Capture the cell that displays the provided text and extract its (x, y) central coordinate. 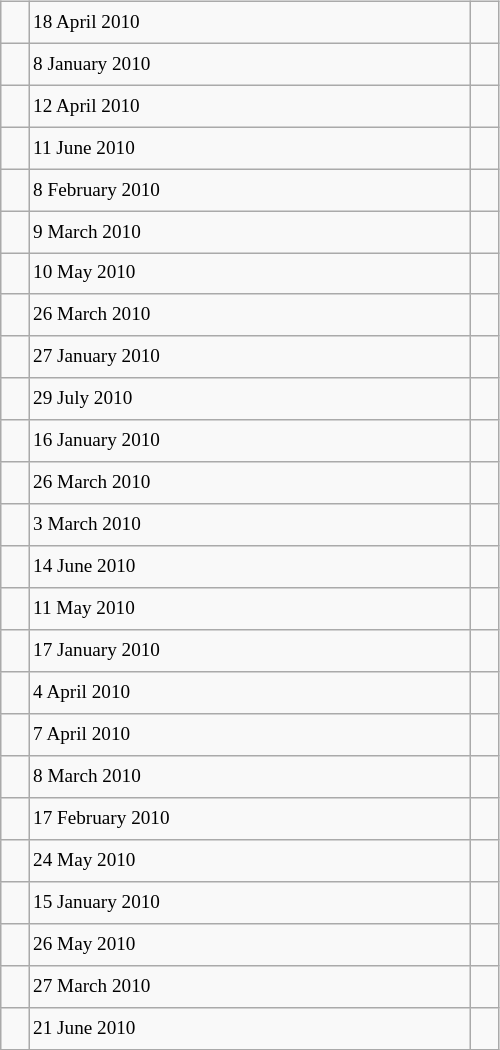
8 February 2010 (249, 190)
8 March 2010 (249, 777)
12 April 2010 (249, 106)
18 April 2010 (249, 22)
9 March 2010 (249, 232)
26 May 2010 (249, 944)
24 May 2010 (249, 861)
8 January 2010 (249, 64)
21 June 2010 (249, 1028)
14 June 2010 (249, 567)
10 May 2010 (249, 274)
11 June 2010 (249, 148)
3 March 2010 (249, 525)
15 January 2010 (249, 902)
17 January 2010 (249, 651)
17 February 2010 (249, 819)
27 January 2010 (249, 357)
27 March 2010 (249, 986)
29 July 2010 (249, 399)
16 January 2010 (249, 441)
4 April 2010 (249, 693)
11 May 2010 (249, 609)
7 April 2010 (249, 735)
